Output the [x, y] coordinate of the center of the cell containing the given text.  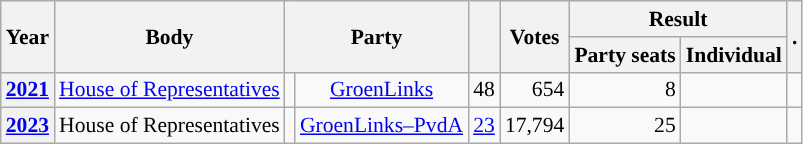
Result [678, 19]
GroenLinks [382, 90]
Body [170, 36]
GroenLinks–PvdA [382, 126]
Year [28, 36]
Votes [534, 36]
2023 [28, 126]
654 [534, 90]
2021 [28, 90]
Party [376, 36]
Party seats [624, 55]
23 [484, 126]
. [795, 36]
17,794 [534, 126]
Individual [734, 55]
48 [484, 90]
8 [624, 90]
25 [624, 126]
